For the text-containing cell, return its midpoint in (X, Y) coordinate format. 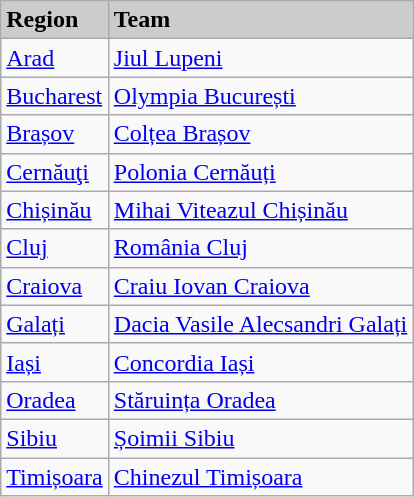
Cluj (55, 248)
Dacia Vasile Alecsandri Galați (260, 324)
Șoimii Sibiu (260, 438)
Iași (55, 362)
Galați (55, 324)
Mihai Viteazul Chișinău (260, 210)
Polonia Cernăuți (260, 172)
Cernăuţi (55, 172)
Timișoara (55, 477)
Colțea Brașov (260, 134)
Region (55, 20)
Oradea (55, 400)
România Cluj (260, 248)
Brașov (55, 134)
Arad (55, 58)
Sibiu (55, 438)
Stăruința Oradea (260, 400)
Chișinău (55, 210)
Craiova (55, 286)
Concordia Iași (260, 362)
Jiul Lupeni (260, 58)
Chinezul Timișoara (260, 477)
Bucharest (55, 96)
Olympia București (260, 96)
Craiu Iovan Craiova (260, 286)
Team (260, 20)
